Identify which cell holds the provided text, then report its (x, y) central coordinate. 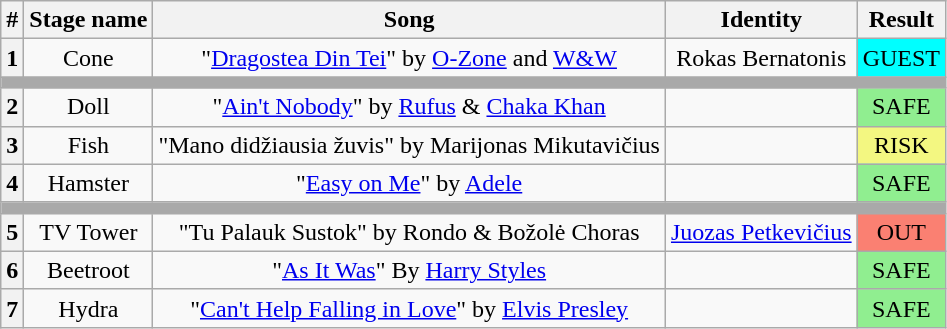
Hamster (88, 183)
5 (12, 232)
"Dragostea Din Tei" by O-Zone and W&W (410, 58)
Doll (88, 107)
Stage name (88, 20)
"Mano didžiausia žuvis" by Marijonas Mikutavičius (410, 145)
4 (12, 183)
"As It Was" By Harry Styles (410, 270)
# (12, 20)
2 (12, 107)
"Tu Palauk Sustok" by Rondo & Božolė Choras (410, 232)
TV Tower (88, 232)
Hydra (88, 308)
Beetroot (88, 270)
Fish (88, 145)
"Can't Help Falling in Love" by Elvis Presley (410, 308)
Cone (88, 58)
"Ain't Nobody" by Rufus & Chaka Khan (410, 107)
Identity (761, 20)
Song (410, 20)
OUT (901, 232)
1 (12, 58)
Result (901, 20)
Juozas Petkevičius (761, 232)
3 (12, 145)
GUEST (901, 58)
6 (12, 270)
"Easy on Me" by Adele (410, 183)
7 (12, 308)
RISK (901, 145)
Rokas Bernatonis (761, 58)
